Extract the (X, Y) coordinate from the center of the cell holding the provided text.  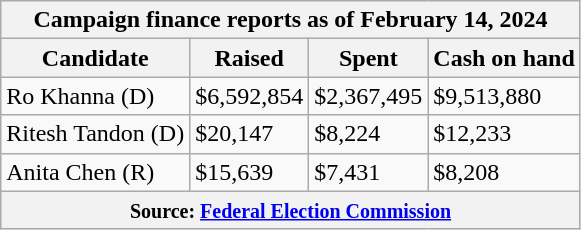
Cash on hand (504, 58)
$15,639 (250, 172)
Anita Chen (R) (96, 172)
$7,431 (368, 172)
Spent (368, 58)
$2,367,495 (368, 96)
$8,224 (368, 134)
Campaign finance reports as of February 14, 2024 (291, 20)
Ro Khanna (D) (96, 96)
$12,233 (504, 134)
Source: Federal Election Commission (291, 210)
$20,147 (250, 134)
Candidate (96, 58)
$6,592,854 (250, 96)
$8,208 (504, 172)
Raised (250, 58)
Ritesh Tandon (D) (96, 134)
$9,513,880 (504, 96)
